For the text-containing cell, return its midpoint in [x, y] coordinate format. 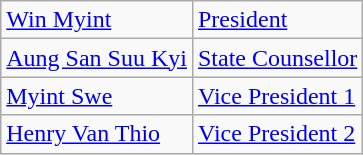
Myint Swe [97, 96]
State Counsellor [277, 58]
Henry Van Thio [97, 134]
Aung San Suu Kyi [97, 58]
President [277, 20]
Win Myint [97, 20]
Vice President 1 [277, 96]
Vice President 2 [277, 134]
